Find where the given text appears and provide that cell's center as (x, y) coordinate. 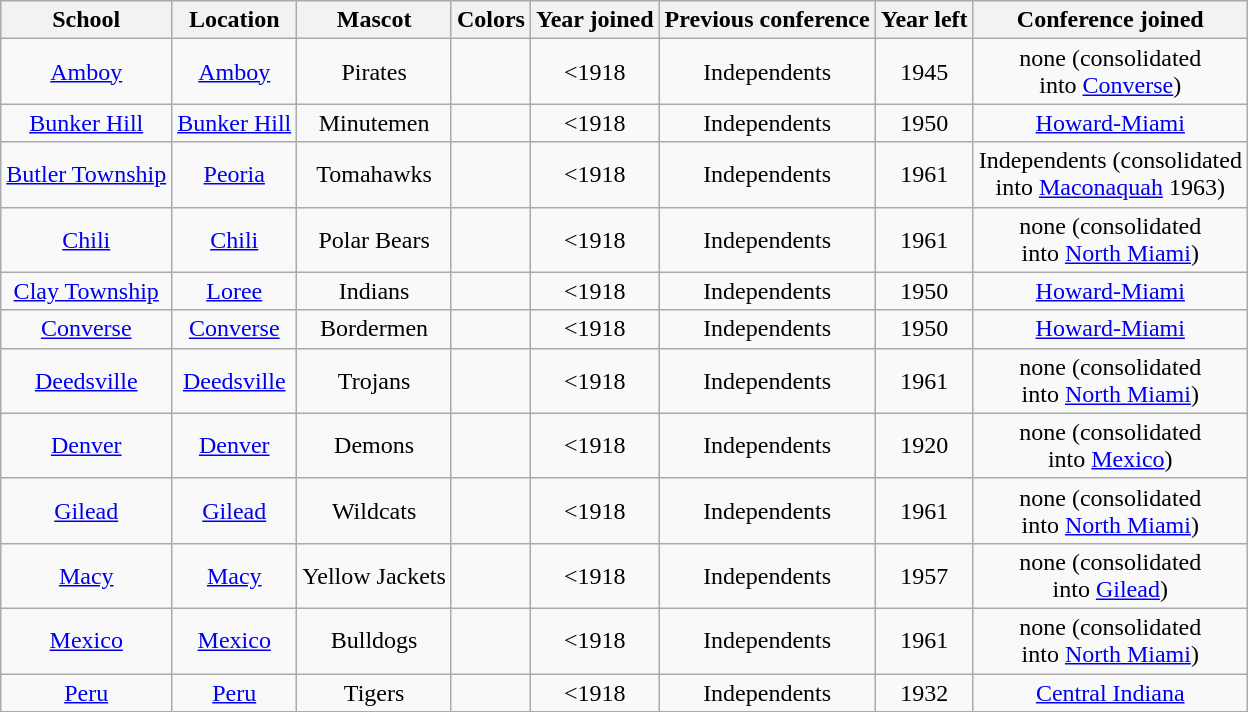
Demons (374, 446)
Colors (490, 20)
Year joined (594, 20)
none (consolidatedinto Converse) (1110, 72)
none (consolidatedinto Gilead) (1110, 576)
Peoria (234, 174)
Central Indiana (1110, 693)
Bordermen (374, 329)
Loree (234, 291)
none (consolidatedinto Mexico) (1110, 446)
1932 (924, 693)
Trojans (374, 380)
Clay Township (86, 291)
Indians (374, 291)
Minutemen (374, 123)
Independents (consolidatedinto Maconaquah 1963) (1110, 174)
Butler Township (86, 174)
Location (234, 20)
Pirates (374, 72)
Mascot (374, 20)
School (86, 20)
1957 (924, 576)
Year left (924, 20)
Polar Bears (374, 240)
Tomahawks (374, 174)
Bulldogs (374, 640)
1920 (924, 446)
Yellow Jackets (374, 576)
Tigers (374, 693)
Conference joined (1110, 20)
Wildcats (374, 510)
1945 (924, 72)
Previous conference (767, 20)
